Extract the [x, y] coordinate from the center of the cell holding the provided text.  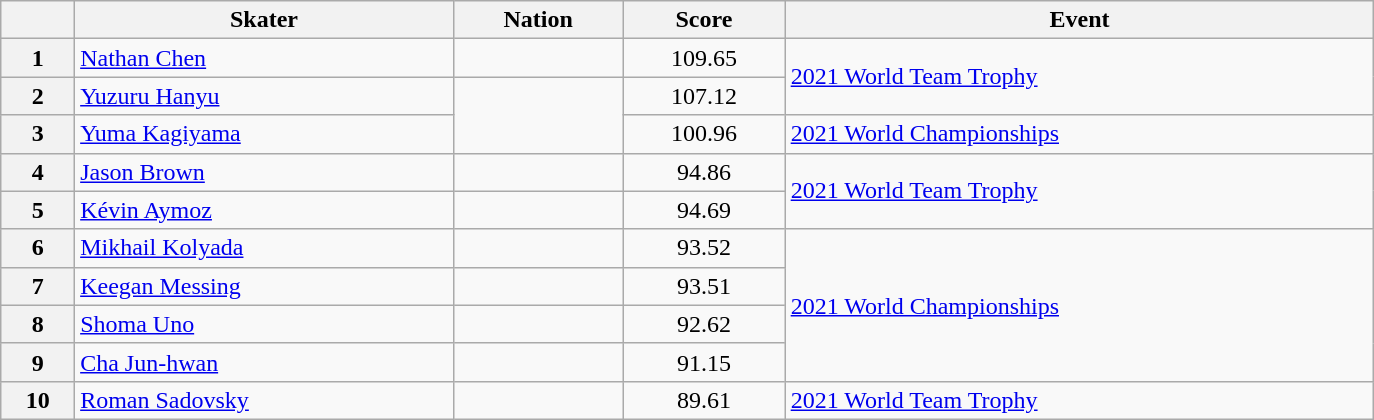
Nation [538, 20]
Skater [264, 20]
89.61 [704, 400]
94.86 [704, 172]
Roman Sadovsky [264, 400]
Keegan Messing [264, 286]
Shoma Uno [264, 324]
7 [38, 286]
Cha Jun-hwan [264, 362]
Nathan Chen [264, 58]
6 [38, 248]
93.52 [704, 248]
Yuzuru Hanyu [264, 96]
Event [1080, 20]
5 [38, 210]
Jason Brown [264, 172]
92.62 [704, 324]
94.69 [704, 210]
Yuma Kagiyama [264, 134]
Kévin Aymoz [264, 210]
2 [38, 96]
Mikhail Kolyada [264, 248]
91.15 [704, 362]
93.51 [704, 286]
109.65 [704, 58]
8 [38, 324]
9 [38, 362]
4 [38, 172]
10 [38, 400]
3 [38, 134]
107.12 [704, 96]
Score [704, 20]
100.96 [704, 134]
1 [38, 58]
